For the text-containing cell, return its midpoint in (X, Y) coordinate format. 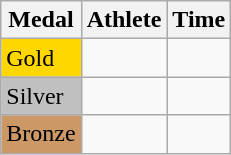
Athlete (124, 20)
Time (199, 20)
Medal (41, 20)
Gold (41, 58)
Bronze (41, 134)
Silver (41, 96)
